Return [X, Y] of the center of cell containing provided text 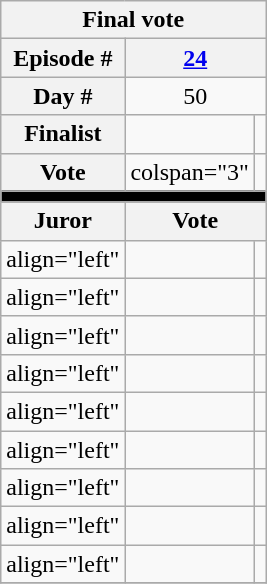
Finalist [63, 134]
24 [196, 58]
50 [196, 96]
Final vote [134, 20]
Juror [63, 221]
Episode # [63, 58]
Day # [63, 96]
colspan="3" [190, 172]
